For the text-containing cell, return its midpoint in [X, Y] coordinate format. 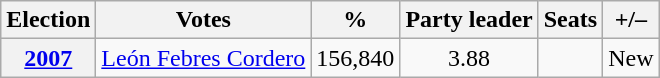
Election [48, 20]
+/– [631, 20]
New [631, 58]
2007 [48, 58]
3.88 [469, 58]
156,840 [356, 58]
Party leader [469, 20]
León Febres Cordero [204, 58]
Seats [570, 20]
% [356, 20]
Votes [204, 20]
